Capture the cell that displays the provided text and extract its [x, y] central coordinate. 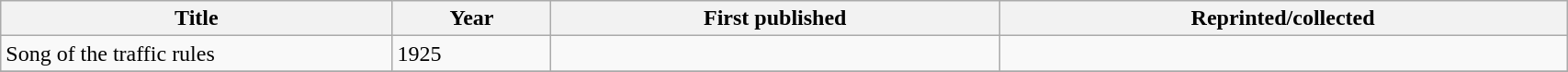
Reprinted/collected [1283, 18]
Year [472, 18]
Title [197, 18]
First published [775, 18]
Song of the traffic rules [197, 54]
1925 [472, 54]
